Capture the cell that displays the provided text and extract its (X, Y) central coordinate. 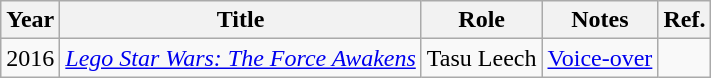
Tasu Leech (482, 58)
Voice-over (600, 58)
Year (30, 20)
Title (241, 20)
Ref. (684, 20)
Role (482, 20)
Lego Star Wars: The Force Awakens (241, 58)
2016 (30, 58)
Notes (600, 20)
